Output the (X, Y) coordinate of the center of the cell containing the given text.  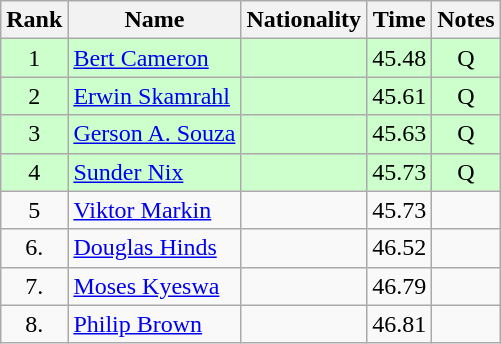
2 (34, 96)
Sunder Nix (154, 172)
Name (154, 20)
4 (34, 172)
Philip Brown (154, 324)
46.52 (400, 248)
Douglas Hinds (154, 248)
3 (34, 134)
6. (34, 248)
45.48 (400, 58)
Moses Kyeswa (154, 286)
Gerson A. Souza (154, 134)
Rank (34, 20)
Erwin Skamrahl (154, 96)
46.79 (400, 286)
Notes (466, 20)
46.81 (400, 324)
5 (34, 210)
45.61 (400, 96)
Time (400, 20)
8. (34, 324)
45.63 (400, 134)
1 (34, 58)
Viktor Markin (154, 210)
Nationality (304, 20)
Bert Cameron (154, 58)
7. (34, 286)
